Locate the cell with the specified text and output its (X, Y) center coordinate. 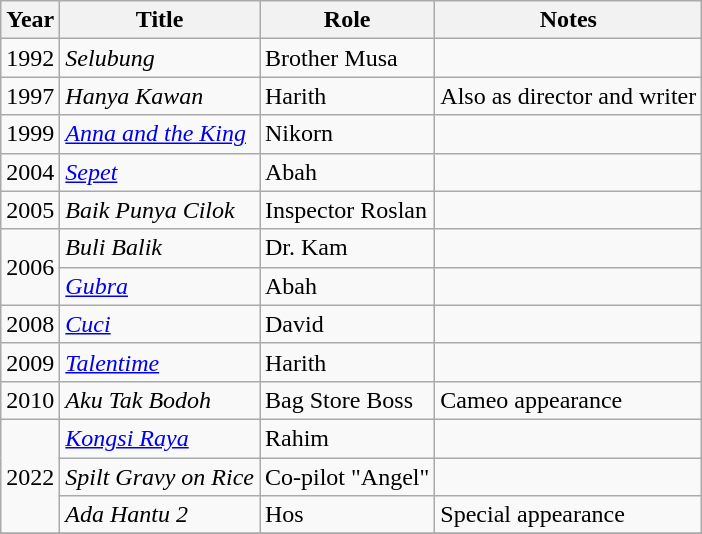
Bag Store Boss (348, 400)
Brother Musa (348, 58)
Inspector Roslan (348, 210)
Cameo appearance (568, 400)
Hanya Kawan (160, 96)
Selubung (160, 58)
Notes (568, 20)
Aku Tak Bodoh (160, 400)
Also as director and writer (568, 96)
2006 (30, 267)
2008 (30, 324)
2009 (30, 362)
David (348, 324)
Dr. Kam (348, 248)
Baik Punya Cilok (160, 210)
Co-pilot "Angel" (348, 477)
Year (30, 20)
Special appearance (568, 515)
Cuci (160, 324)
Hos (348, 515)
Role (348, 20)
Gubra (160, 286)
Kongsi Raya (160, 438)
Title (160, 20)
Nikorn (348, 134)
Talentime (160, 362)
1992 (30, 58)
Ada Hantu 2 (160, 515)
Rahim (348, 438)
2005 (30, 210)
Sepet (160, 172)
Spilt Gravy on Rice (160, 477)
1997 (30, 96)
2004 (30, 172)
2022 (30, 476)
1999 (30, 134)
Buli Balik (160, 248)
Anna and the King (160, 134)
2010 (30, 400)
